Return the (x, y) coordinate for the center point of the cell that contains the specified text.  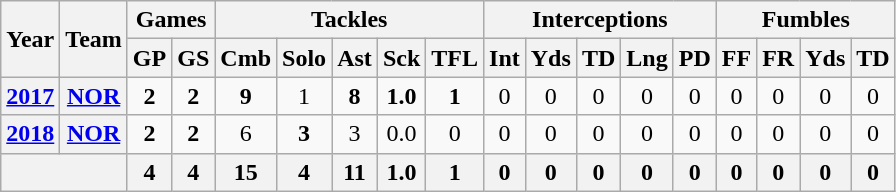
Tackles (350, 20)
GP (149, 58)
GS (194, 58)
Year (30, 39)
PD (694, 58)
11 (355, 172)
0.0 (401, 134)
Int (505, 58)
Sck (401, 58)
Interceptions (600, 20)
FF (736, 58)
Team (94, 39)
Lng (647, 58)
Fumbles (806, 20)
15 (246, 172)
Solo (304, 58)
2018 (30, 134)
6 (246, 134)
2017 (30, 96)
8 (355, 96)
Cmb (246, 58)
Games (170, 20)
FR (778, 58)
9 (246, 96)
Ast (355, 58)
TFL (455, 58)
